For the text-containing cell, return its midpoint in (x, y) coordinate format. 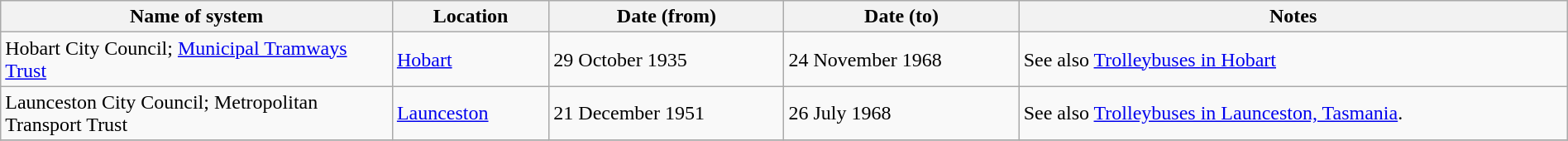
Date (to) (901, 17)
Launceston City Council; Metropolitan Transport Trust (197, 113)
29 October 1935 (667, 60)
See also Trolleybuses in Hobart (1293, 60)
26 July 1968 (901, 113)
Hobart (470, 60)
Date (from) (667, 17)
See also Trolleybuses in Launceston, Tasmania. (1293, 113)
Notes (1293, 17)
Launceston (470, 113)
24 November 1968 (901, 60)
Location (470, 17)
Hobart City Council; Municipal Tramways Trust (197, 60)
Name of system (197, 17)
21 December 1951 (667, 113)
